Extract the (x, y) coordinate from the center of the cell holding the provided text.  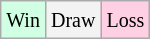
Draw (72, 20)
Loss (126, 20)
Win (24, 20)
